Pinpoint the cell where the given text exists, returning its [x, y] midpoint coordinate. 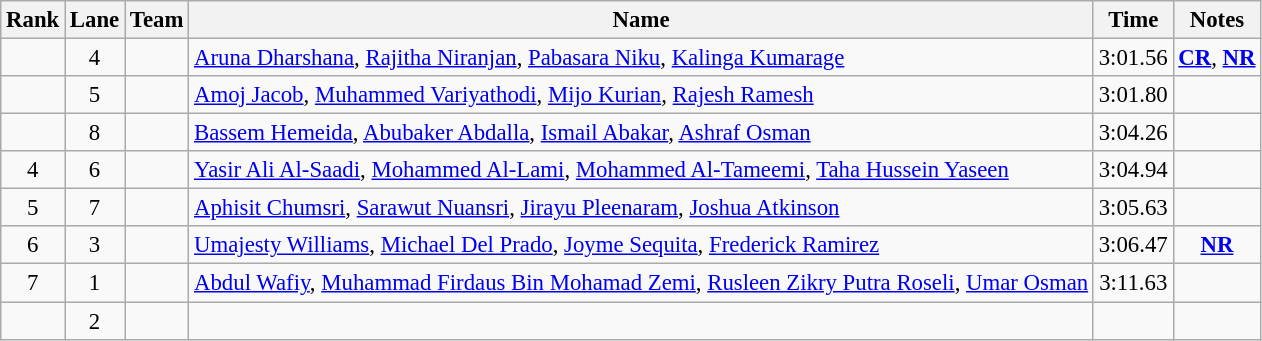
3 [95, 245]
Aphisit Chumsri, Sarawut Nuansri, Jirayu Pleenaram, Joshua Atkinson [642, 208]
3:01.56 [1133, 58]
Team [157, 20]
3:05.63 [1133, 208]
Rank [33, 20]
NR [1217, 245]
Bassem Hemeida, Abubaker Abdalla, Ismail Abakar, Ashraf Osman [642, 133]
Umajesty Williams, Michael Del Prado, Joyme Sequita, Frederick Ramirez [642, 245]
Abdul Wafiy, Muhammad Firdaus Bin Mohamad Zemi, Rusleen Zikry Putra Roseli, Umar Osman [642, 283]
3:04.94 [1133, 170]
Amoj Jacob, Muhammed Variyathodi, Mijo Kurian, Rajesh Ramesh [642, 95]
2 [95, 321]
8 [95, 133]
Yasir Ali Al-Saadi, Mohammed Al-Lami, Mohammed Al-Tameemi, Taha Hussein Yaseen [642, 170]
3:11.63 [1133, 283]
Time [1133, 20]
Lane [95, 20]
3:01.80 [1133, 95]
Name [642, 20]
Aruna Dharshana, Rajitha Niranjan, Pabasara Niku, Kalinga Kumarage [642, 58]
1 [95, 283]
Notes [1217, 20]
CR, NR [1217, 58]
3:04.26 [1133, 133]
3:06.47 [1133, 245]
